Identify which cell holds the provided text, then report its (x, y) central coordinate. 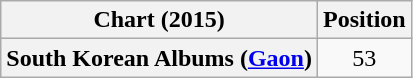
South Korean Albums (Gaon) (160, 58)
Chart (2015) (160, 20)
53 (364, 58)
Position (364, 20)
